Return [X, Y] of the center of cell containing provided text 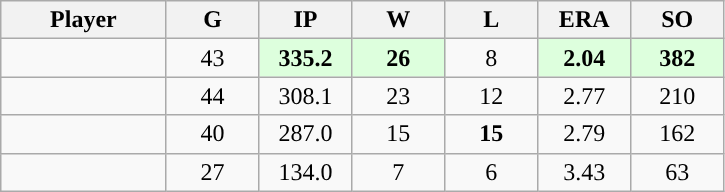
40 [212, 134]
162 [678, 134]
2.04 [584, 58]
44 [212, 96]
7 [398, 172]
6 [492, 172]
8 [492, 58]
12 [492, 96]
SO [678, 20]
210 [678, 96]
63 [678, 172]
26 [398, 58]
G [212, 20]
287.0 [306, 134]
134.0 [306, 172]
2.77 [584, 96]
W [398, 20]
ERA [584, 20]
382 [678, 58]
308.1 [306, 96]
2.79 [584, 134]
43 [212, 58]
27 [212, 172]
L [492, 20]
Player [84, 20]
335.2 [306, 58]
3.43 [584, 172]
23 [398, 96]
IP [306, 20]
